Extract the (x, y) coordinate from the center of the cell holding the provided text.  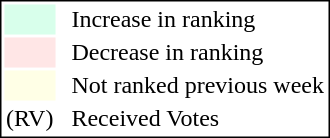
Increase in ranking (198, 19)
Received Votes (198, 119)
Decrease in ranking (198, 53)
(RV) (29, 119)
Not ranked previous week (198, 85)
